For the text-containing cell, return its midpoint in [X, Y] coordinate format. 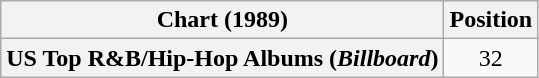
32 [491, 58]
US Top R&B/Hip-Hop Albums (Billboard) [222, 58]
Chart (1989) [222, 20]
Position [491, 20]
